Locate the cell with the specified text and output its [X, Y] center coordinate. 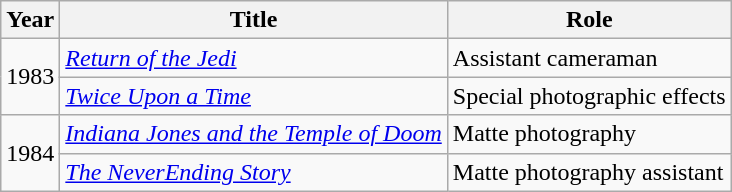
1984 [30, 153]
Twice Upon a Time [254, 96]
Special photographic effects [589, 96]
Return of the Jedi [254, 58]
Matte photography [589, 134]
Matte photography assistant [589, 172]
Title [254, 20]
The NeverEnding Story [254, 172]
1983 [30, 77]
Assistant cameraman [589, 58]
Role [589, 20]
Year [30, 20]
Indiana Jones and the Temple of Doom [254, 134]
